Pinpoint the cell where the given text exists, returning its (x, y) midpoint coordinate. 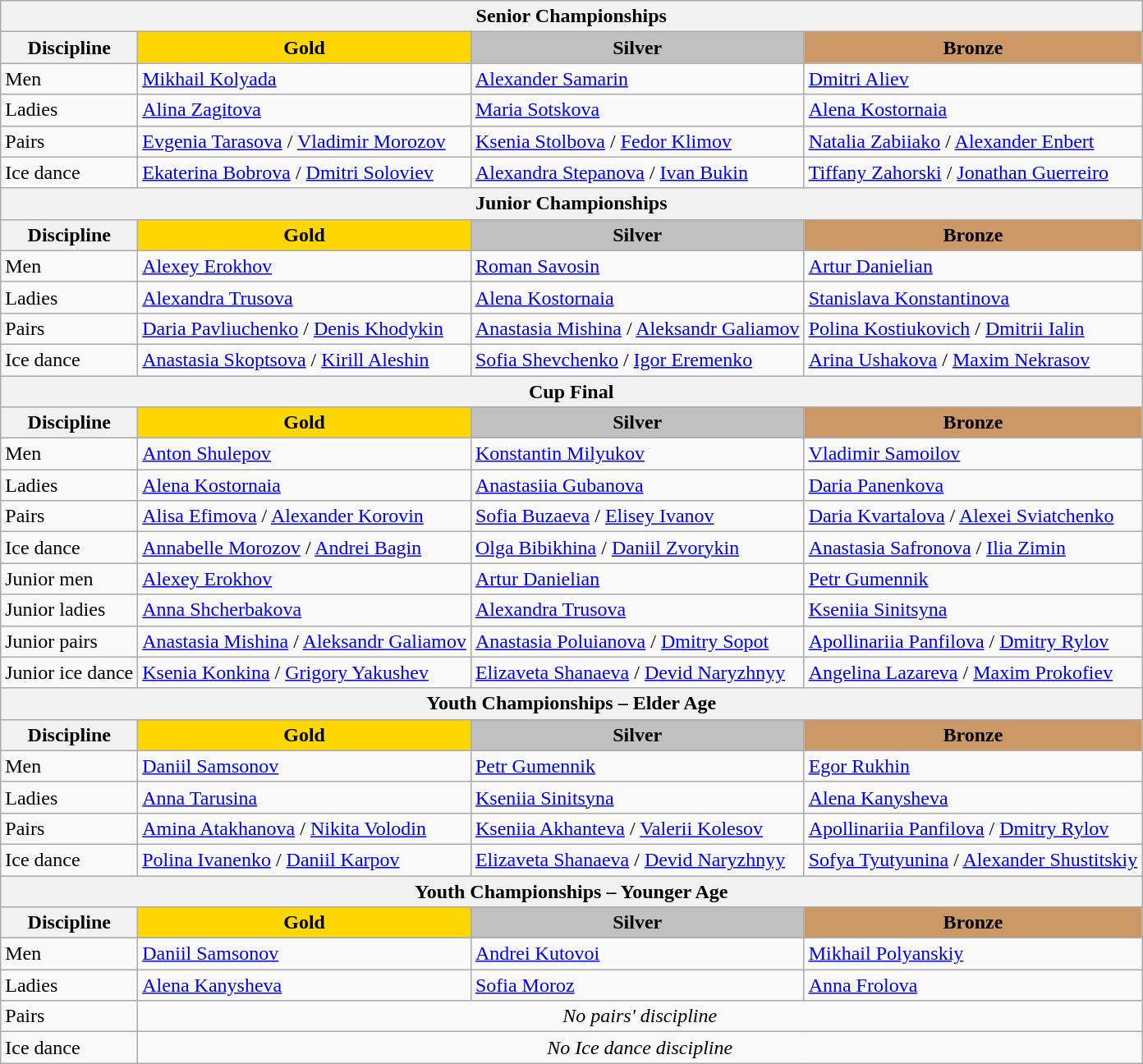
Sofya Tyutyunina / Alexander Shustitskiy (973, 860)
Junior ladies (69, 610)
Junior pairs (69, 641)
Senior Championships (571, 16)
Daria Kvartalova / Alexei Sviatchenko (973, 516)
Mikhail Polyanskiy (973, 954)
Daria Panenkova (973, 485)
Ksenia Stolbova / Fedor Klimov (637, 141)
Ekaterina Bobrova / Dmitri Soloviev (305, 172)
Annabelle Morozov / Andrei Bagin (305, 548)
Konstantin Milyukov (637, 454)
Anastasia Poluianova / Dmitry Sopot (637, 641)
Anna Shcherbakova (305, 610)
Sofia Shevchenko / Igor Eremenko (637, 360)
Anton Shulepov (305, 454)
Polina Ivanenko / Daniil Karpov (305, 860)
Alexandra Stepanova / Ivan Bukin (637, 172)
Daria Pavliuchenko / Denis Khodykin (305, 328)
Youth Championships – Elder Age (571, 704)
Tiffany Zahorski / Jonathan Guerreiro (973, 172)
Angelina Lazareva / Maxim Prokofiev (973, 672)
Youth Championships – Younger Age (571, 891)
Junior ice dance (69, 672)
Evgenia Tarasova / Vladimir Morozov (305, 141)
Roman Savosin (637, 266)
Alexander Samarin (637, 79)
Kseniia Akhanteva / Valerii Kolesov (637, 828)
Alina Zagitova (305, 110)
Natalia Zabiiako / Alexander Enbert (973, 141)
Amina Atakhanova / Nikita Volodin (305, 828)
Andrei Kutovoi (637, 954)
Olga Bibikhina / Daniil Zvorykin (637, 548)
Cup Final (571, 392)
Alisa Efimova / Alexander Korovin (305, 516)
Ksenia Konkina / Grigory Yakushev (305, 672)
Anastasiia Gubanova (637, 485)
No Ice dance discipline (640, 1048)
Polina Kostiukovich / Dmitrii Ialin (973, 328)
Anastasia Safronova / Ilia Zimin (973, 548)
Arina Ushakova / Maxim Nekrasov (973, 360)
Maria Sotskova (637, 110)
Sofia Moroz (637, 985)
Junior men (69, 579)
Anastasia Skoptsova / Kirill Aleshin (305, 360)
Stanislava Konstantinova (973, 297)
Junior Championships (571, 204)
Vladimir Samoilov (973, 454)
Anna Tarusina (305, 797)
Dmitri Aliev (973, 79)
Mikhail Kolyada (305, 79)
Sofia Buzaeva / Elisey Ivanov (637, 516)
No pairs' discipline (640, 1016)
Egor Rukhin (973, 766)
Anna Frolova (973, 985)
